Capture the cell that displays the provided text and extract its (X, Y) central coordinate. 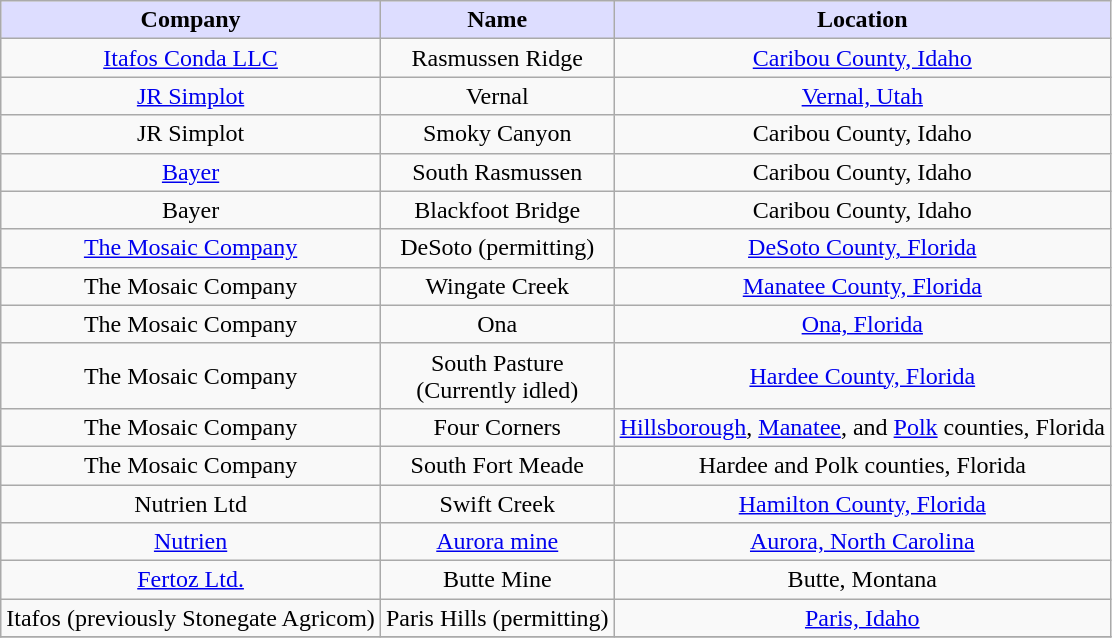
Hillsborough, Manatee, and Polk counties, Florida (862, 427)
South Pasture(Currently idled) (497, 376)
Company (191, 20)
Nutrien (191, 542)
Vernal, Utah (862, 96)
Itafos Conda LLC (191, 58)
Hardee County, Florida (862, 376)
Ona, Florida (862, 324)
Rasmussen Ridge (497, 58)
Wingate Creek (497, 286)
Paris, Idaho (862, 618)
Nutrien Ltd (191, 503)
DeSoto County, Florida (862, 248)
Manatee County, Florida (862, 286)
Vernal (497, 96)
Smoky Canyon (497, 134)
South Rasmussen (497, 172)
Fertoz Ltd. (191, 580)
Name (497, 20)
Hardee and Polk counties, Florida (862, 465)
Aurora mine (497, 542)
Four Corners (497, 427)
Location (862, 20)
Butte, Montana (862, 580)
Butte Mine (497, 580)
South Fort Meade (497, 465)
Itafos (previously Stonegate Agricom) (191, 618)
Hamilton County, Florida (862, 503)
Paris Hills (permitting) (497, 618)
Swift Creek (497, 503)
Blackfoot Bridge (497, 210)
DeSoto (permitting) (497, 248)
Ona (497, 324)
Aurora, North Carolina (862, 542)
